From the cell containing the given text, extract its center point as [X, Y] coordinate. 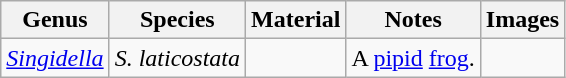
Singidella [55, 58]
S. laticostata [177, 58]
A pipid frog. [413, 58]
Species [177, 20]
Images [522, 20]
Notes [413, 20]
Material [296, 20]
Genus [55, 20]
